Pinpoint the cell where the given text exists, returning its [X, Y] midpoint coordinate. 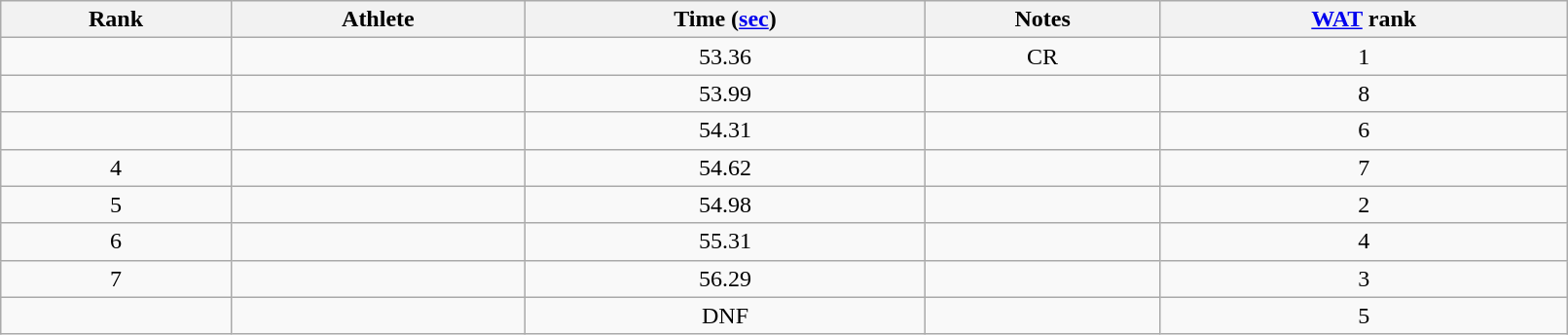
54.62 [724, 167]
WAT rank [1365, 19]
Rank [117, 19]
Time (sec) [724, 19]
CR [1043, 56]
54.31 [724, 130]
8 [1365, 93]
55.31 [724, 242]
Athlete [378, 19]
DNF [724, 316]
Notes [1043, 19]
53.99 [724, 93]
54.98 [724, 205]
1 [1365, 56]
2 [1365, 205]
53.36 [724, 56]
3 [1365, 279]
56.29 [724, 279]
